Extract the [x, y] coordinate from the center of the cell holding the provided text.  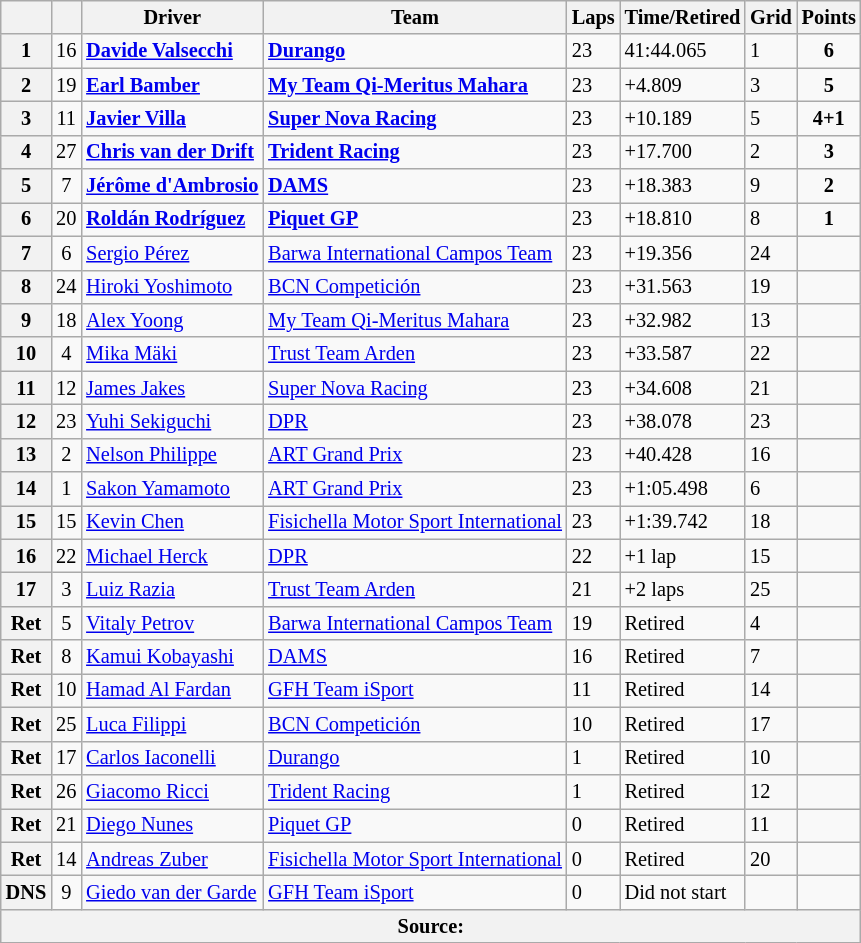
Time/Retired [683, 17]
+10.189 [683, 118]
+32.982 [683, 320]
+2 laps [683, 589]
Laps [594, 17]
Nelson Philippe [172, 455]
+1 lap [683, 556]
+19.356 [683, 253]
Diego Nunes [172, 825]
Sakon Yamamoto [172, 489]
Sergio Pérez [172, 253]
Carlos Iaconelli [172, 758]
+33.587 [683, 354]
Grid [771, 17]
27 [66, 152]
+31.563 [683, 287]
Luca Filippi [172, 724]
+1:39.742 [683, 522]
41:44.065 [683, 51]
Michael Herck [172, 556]
Roldán Rodríguez [172, 219]
Davide Valsecchi [172, 51]
+38.078 [683, 421]
Andreas Zuber [172, 859]
Mika Mäki [172, 354]
+18.383 [683, 186]
Points [829, 17]
Jérôme d'Ambrosio [172, 186]
Kamui Kobayashi [172, 657]
26 [66, 791]
Yuhi Sekiguchi [172, 421]
Kevin Chen [172, 522]
Hiroki Yoshimoto [172, 287]
DNS [26, 892]
James Jakes [172, 388]
Earl Bamber [172, 85]
Driver [172, 17]
Javier Villa [172, 118]
+1:05.498 [683, 489]
+40.428 [683, 455]
+18.810 [683, 219]
Luiz Razia [172, 589]
Source: [431, 926]
Giedo van der Garde [172, 892]
Vitaly Petrov [172, 623]
4+1 [829, 118]
Team [415, 17]
Alex Yoong [172, 320]
Did not start [683, 892]
+4.809 [683, 85]
Hamad Al Fardan [172, 690]
Chris van der Drift [172, 152]
+34.608 [683, 388]
+17.700 [683, 152]
Giacomo Ricci [172, 791]
